Detect which cell encompasses the target text, then output its (x, y) center coordinate. 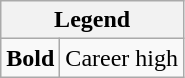
Career high (122, 58)
Bold (30, 58)
Legend (92, 20)
